Detect which cell encompasses the target text, then output its (X, Y) center coordinate. 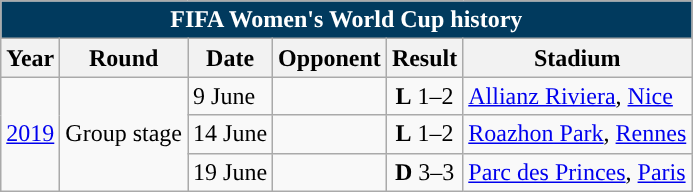
Allianz Riviera, Nice (578, 96)
9 June (230, 96)
Result (424, 58)
Stadium (578, 58)
Roazhon Park, Rennes (578, 134)
Date (230, 58)
D 3–3 (424, 172)
Round (124, 58)
Group stage (124, 134)
Parc des Princes, Paris (578, 172)
14 June (230, 134)
19 June (230, 172)
FIFA Women's World Cup history (346, 20)
2019 (30, 134)
Opponent (330, 58)
Year (30, 58)
